Return the (X, Y) coordinate for the center point of the cell that contains the specified text.  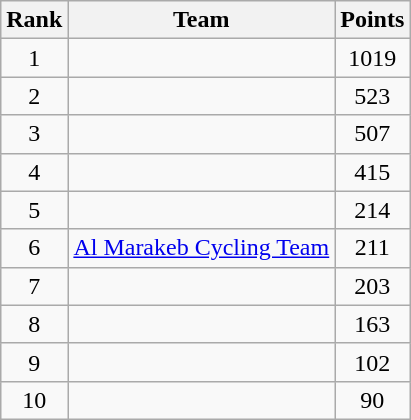
211 (372, 248)
5 (34, 210)
90 (372, 400)
102 (372, 362)
7 (34, 286)
163 (372, 324)
523 (372, 96)
Team (202, 20)
Points (372, 20)
4 (34, 172)
507 (372, 134)
214 (372, 210)
Rank (34, 20)
10 (34, 400)
3 (34, 134)
9 (34, 362)
203 (372, 286)
8 (34, 324)
1019 (372, 58)
1 (34, 58)
Al Marakeb Cycling Team (202, 248)
2 (34, 96)
415 (372, 172)
6 (34, 248)
